Find where the given text appears and provide that cell's center as [x, y] coordinate. 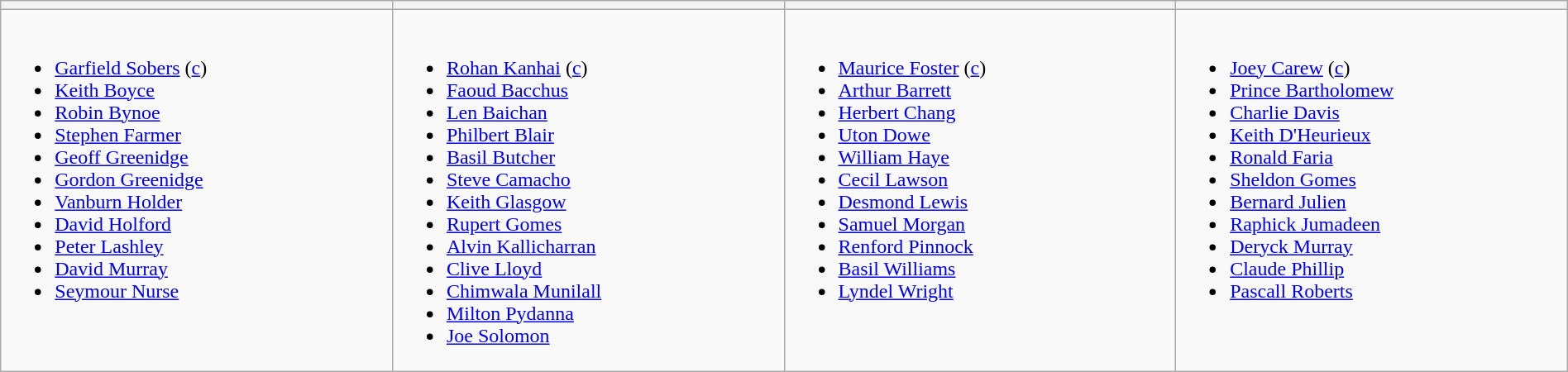
Maurice Foster (c)Arthur BarrettHerbert ChangUton DoweWilliam HayeCecil LawsonDesmond LewisSamuel MorganRenford PinnockBasil WilliamsLyndel Wright [980, 190]
